Capture the cell that displays the provided text and extract its (x, y) central coordinate. 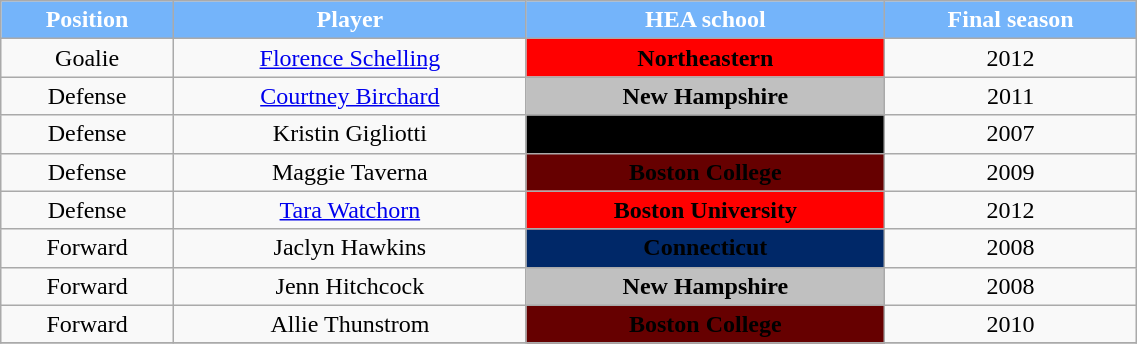
Goalie (88, 58)
Jenn Hitchcock (350, 286)
Final season (1010, 20)
Allie Thunstrom (350, 324)
2010 (1010, 324)
Providence (705, 134)
2009 (1010, 172)
Tara Watchorn (350, 210)
2011 (1010, 96)
Player (350, 20)
Boston University (705, 210)
Courtney Birchard (350, 96)
Florence Schelling (350, 58)
Position (88, 20)
Maggie Taverna (350, 172)
2007 (1010, 134)
Connecticut (705, 248)
Northeastern (705, 58)
Jaclyn Hawkins (350, 248)
HEA school (705, 20)
Kristin Gigliotti (350, 134)
